Capture the cell that displays the provided text and extract its (X, Y) central coordinate. 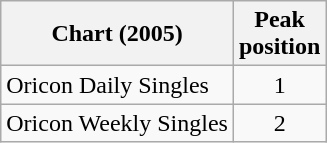
Peakposition (279, 34)
2 (279, 123)
1 (279, 85)
Chart (2005) (118, 34)
Oricon Daily Singles (118, 85)
Oricon Weekly Singles (118, 123)
